Determine the [X, Y] coordinate at the center of the cell enclosing the given text.  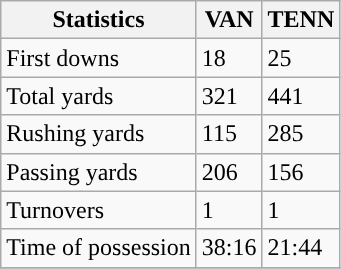
First downs [99, 58]
Rushing yards [99, 134]
21:44 [301, 248]
VAN [229, 20]
285 [301, 134]
115 [229, 134]
38:16 [229, 248]
18 [229, 58]
156 [301, 172]
Turnovers [99, 210]
Time of possession [99, 248]
Total yards [99, 96]
TENN [301, 20]
Passing yards [99, 172]
206 [229, 172]
441 [301, 96]
Statistics [99, 20]
25 [301, 58]
321 [229, 96]
